From the cell containing the given text, extract its center point as [X, Y] coordinate. 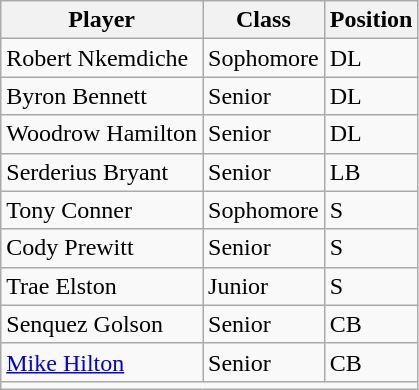
Serderius Bryant [102, 172]
LB [371, 172]
Mike Hilton [102, 362]
Cody Prewitt [102, 248]
Trae Elston [102, 286]
Byron Bennett [102, 96]
Player [102, 20]
Junior [264, 286]
Class [264, 20]
Tony Conner [102, 210]
Robert Nkemdiche [102, 58]
Senquez Golson [102, 324]
Position [371, 20]
Woodrow Hamilton [102, 134]
